Identify which cell holds the provided text, then report its (x, y) central coordinate. 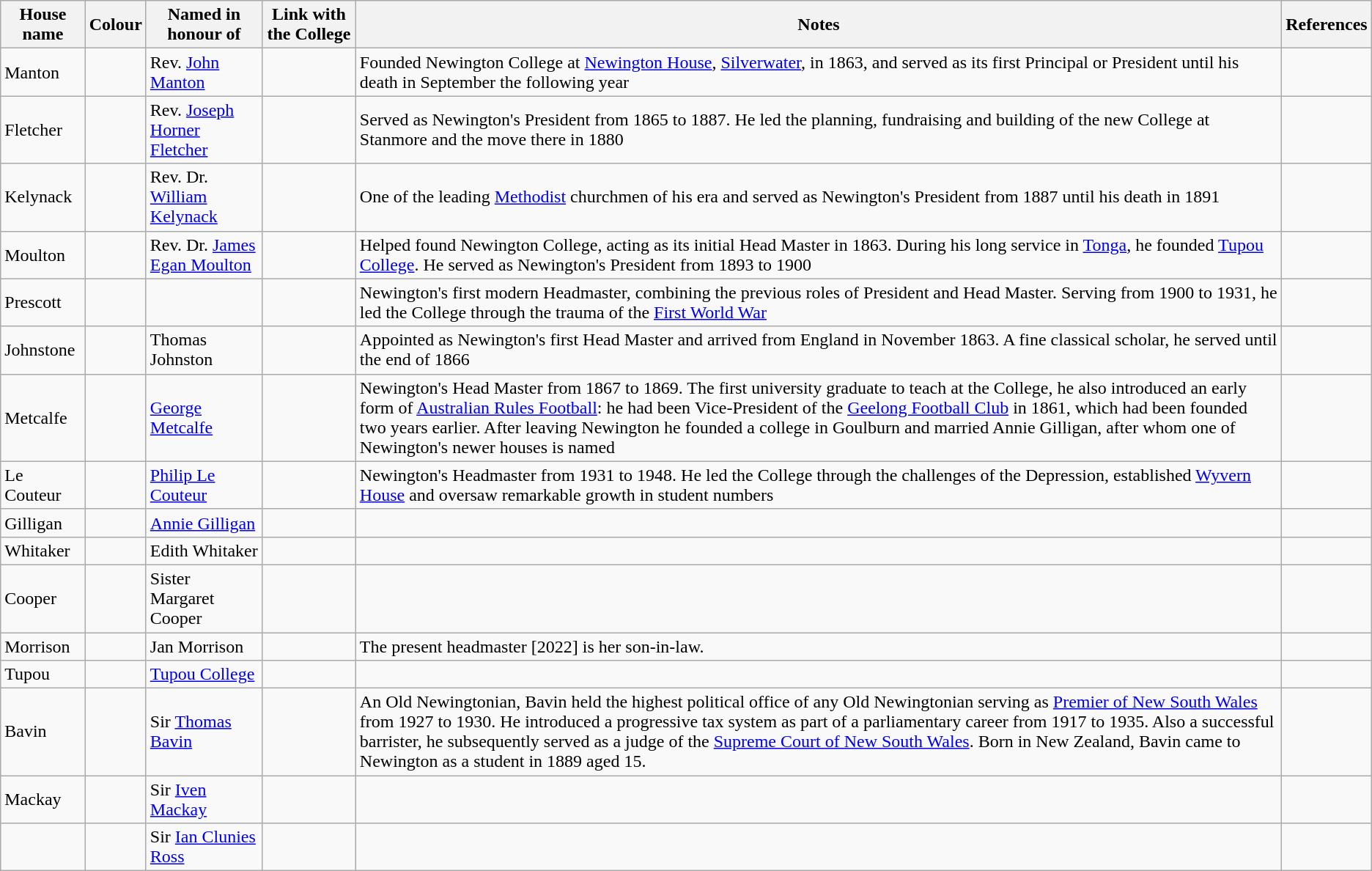
Philip Le Couteur (204, 485)
Mackay (43, 799)
Metcalfe (43, 418)
Sister Margaret Cooper (204, 598)
References (1327, 25)
Jan Morrison (204, 646)
Gilligan (43, 523)
Appointed as Newington's first Head Master and arrived from England in November 1863. A fine classical scholar, he served until the end of 1866 (818, 350)
Kelynack (43, 197)
Rev. John Manton (204, 72)
Annie Gilligan (204, 523)
Rev. Dr. James Egan Moulton (204, 255)
Morrison (43, 646)
Link with the College (309, 25)
Edith Whitaker (204, 551)
House name (43, 25)
Moulton (43, 255)
Sir Thomas Bavin (204, 732)
Sir Ian Clunies Ross (204, 848)
Colour (116, 25)
Cooper (43, 598)
George Metcalfe (204, 418)
Tupou (43, 675)
Thomas Johnston (204, 350)
Prescott (43, 302)
The present headmaster [2022] is her son-in-law. (818, 646)
Rev. Joseph Horner Fletcher (204, 130)
Rev. Dr. William Kelynack (204, 197)
Notes (818, 25)
Johnstone (43, 350)
Whitaker (43, 551)
Manton (43, 72)
Le Couteur (43, 485)
Tupou College (204, 675)
Named in honour of (204, 25)
Sir Iven Mackay (204, 799)
Fletcher (43, 130)
One of the leading Methodist churchmen of his era and served as Newington's President from 1887 until his death in 1891 (818, 197)
Bavin (43, 732)
